Identify which cell holds the provided text, then report its [x, y] central coordinate. 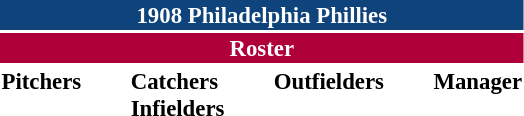
Roster [262, 48]
1908 Philadelphia Phillies [262, 15]
